For the text-containing cell, return its midpoint in (X, Y) coordinate format. 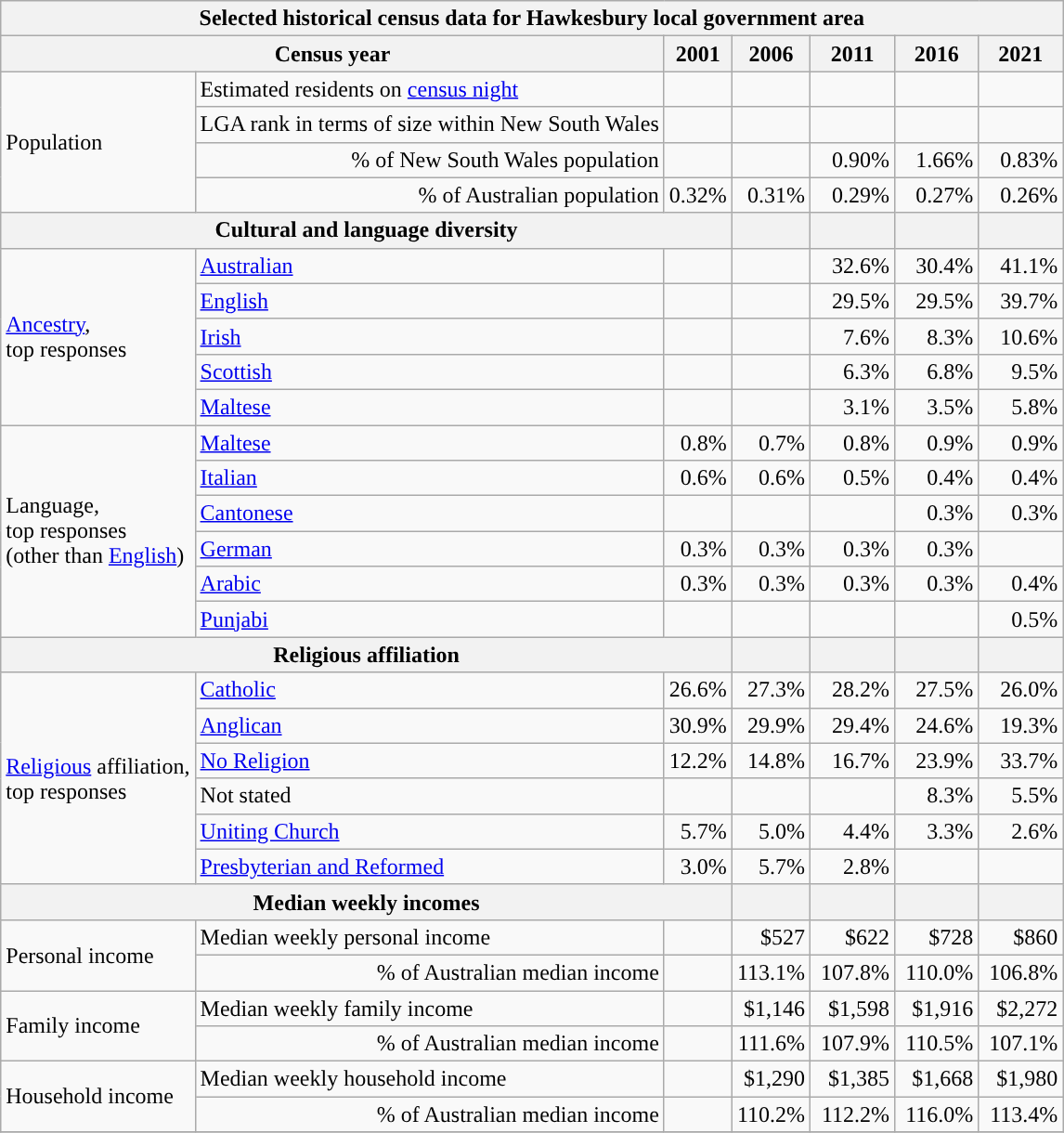
0.7% (771, 443)
0.27% (937, 195)
107.8% (852, 972)
6.8% (937, 371)
27.3% (771, 690)
LGA rank in terms of size within New South Wales (429, 124)
English (429, 301)
Religious affiliation (367, 655)
4.4% (852, 831)
$1,980 (1021, 1079)
Language,top responses(other than English) (98, 531)
113.1% (771, 972)
6.3% (852, 371)
0.83% (1021, 160)
Australian (429, 266)
Selected historical census data for Hawkesbury local government area (532, 19)
19.3% (1021, 725)
Estimated residents on census night (429, 89)
2016 (937, 54)
16.7% (852, 761)
30.4% (937, 266)
26.0% (1021, 690)
3.3% (937, 831)
2011 (852, 54)
10.6% (1021, 336)
26.6% (698, 690)
0.29% (852, 195)
$1,146 (771, 1008)
No Religion (429, 761)
Catholic (429, 690)
3.5% (937, 407)
5.5% (1021, 796)
1.66% (937, 160)
$1,598 (852, 1008)
2021 (1021, 54)
Personal income (98, 955)
3.1% (852, 407)
39.7% (1021, 301)
Cultural and language diversity (367, 230)
0.32% (698, 195)
% of Australian population (429, 195)
110.0% (937, 972)
29.9% (771, 725)
Religious affiliation,top responses (98, 778)
Population (98, 142)
106.8% (1021, 972)
Median weekly personal income (429, 937)
German (429, 549)
2006 (771, 54)
2001 (698, 54)
Household income (98, 1097)
107.1% (1021, 1044)
30.9% (698, 725)
Median weekly household income (429, 1079)
9.5% (1021, 371)
$728 (937, 937)
7.6% (852, 336)
5.0% (771, 831)
113.4% (1021, 1114)
41.1% (1021, 266)
Census year (332, 54)
28.2% (852, 690)
3.0% (698, 866)
Arabic (429, 584)
Irish (429, 336)
Anglican (429, 725)
29.4% (852, 725)
Cantonese (429, 514)
116.0% (937, 1114)
32.6% (852, 266)
Uniting Church (429, 831)
2.8% (852, 866)
0.26% (1021, 195)
$527 (771, 937)
111.6% (771, 1044)
Punjabi (429, 619)
Italian (429, 478)
Presbyterian and Reformed (429, 866)
112.2% (852, 1114)
110.5% (937, 1044)
110.2% (771, 1114)
33.7% (1021, 761)
107.9% (852, 1044)
Scottish (429, 371)
2.6% (1021, 831)
$622 (852, 937)
0.31% (771, 195)
$1,668 (937, 1079)
$860 (1021, 937)
5.8% (1021, 407)
12.2% (698, 761)
Median weekly incomes (367, 902)
23.9% (937, 761)
0.90% (852, 160)
Not stated (429, 796)
$1,916 (937, 1008)
$2,272 (1021, 1008)
24.6% (937, 725)
$1,385 (852, 1079)
Ancestry,top responses (98, 336)
Family income (98, 1025)
Median weekly family income (429, 1008)
14.8% (771, 761)
$1,290 (771, 1079)
27.5% (937, 690)
% of New South Wales population (429, 160)
